Return the [X, Y] coordinate for the center point of the cell that contains the specified text.  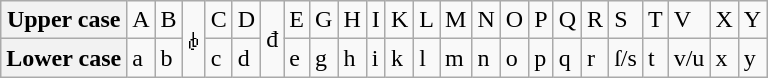
r [596, 58]
a [141, 58]
ſ/s [626, 58]
d [246, 58]
S [626, 20]
E [297, 20]
A [141, 20]
R [596, 20]
N [486, 20]
D [246, 20]
c [218, 58]
C [218, 20]
Q [567, 20]
L [427, 20]
H [352, 20]
Y [752, 20]
G [323, 20]
Lower case [64, 58]
M [456, 20]
h [352, 58]
b [168, 58]
o [514, 58]
Upper case [64, 20]
v/u [689, 58]
k [399, 58]
K [399, 20]
g [323, 58]
đ [272, 39]
O [514, 20]
V [689, 20]
n [486, 58]
B [168, 20]
y [752, 58]
e [297, 58]
ꞗ [194, 39]
P [541, 20]
T [655, 20]
I [376, 20]
m [456, 58]
q [567, 58]
t [655, 58]
x [724, 58]
l [427, 58]
X [724, 20]
p [541, 58]
i [376, 58]
